Return the [X, Y] coordinate for the center point of the cell that contains the specified text.  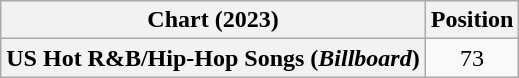
73 [472, 58]
Position [472, 20]
US Hot R&B/Hip-Hop Songs (Billboard) [213, 58]
Chart (2023) [213, 20]
